Determine the [x, y] coordinate at the center of the cell enclosing the given text.  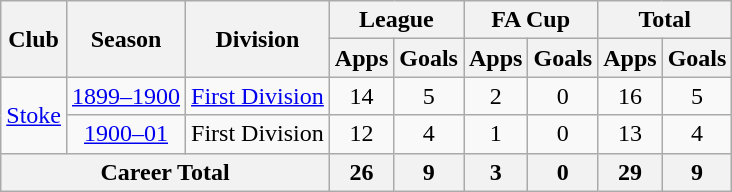
1 [496, 134]
14 [361, 96]
Club [34, 39]
12 [361, 134]
1900–01 [126, 134]
3 [496, 172]
16 [630, 96]
FA Cup [531, 20]
26 [361, 172]
Stoke [34, 115]
Season [126, 39]
Total [665, 20]
Career Total [166, 172]
29 [630, 172]
2 [496, 96]
13 [630, 134]
League [396, 20]
1899–1900 [126, 96]
Division [258, 39]
